Extract the (X, Y) coordinate from the center of the cell holding the provided text.  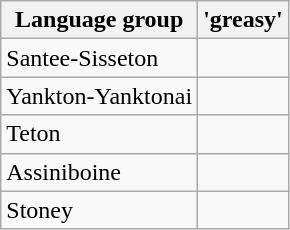
'greasy' (244, 20)
Stoney (100, 210)
Santee-Sisseton (100, 58)
Assiniboine (100, 172)
Language group (100, 20)
Yankton-Yanktonai (100, 96)
Teton (100, 134)
